For the text-containing cell, return its midpoint in (x, y) coordinate format. 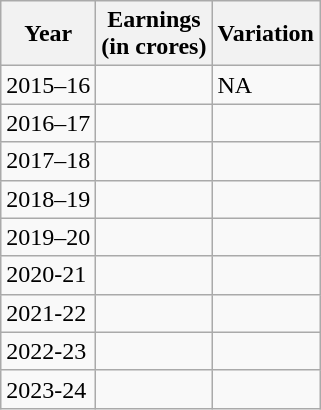
NA (266, 85)
2019–20 (48, 237)
2021-22 (48, 313)
2018–19 (48, 199)
Earnings(in crores) (154, 34)
2016–17 (48, 123)
2015–16 (48, 85)
2017–18 (48, 161)
Variation (266, 34)
Year (48, 34)
2022-23 (48, 351)
2020-21 (48, 275)
2023-24 (48, 389)
